Identify which cell holds the provided text, then report its [X, Y] central coordinate. 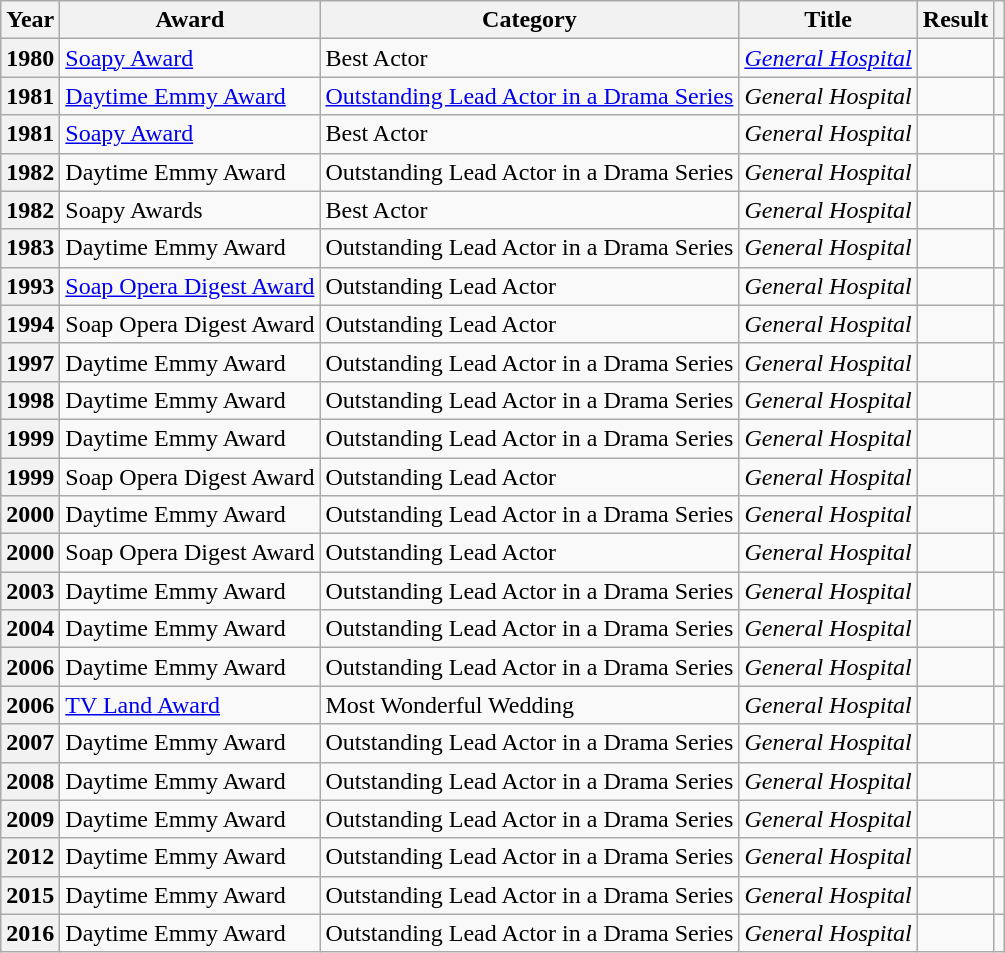
1997 [30, 362]
2004 [30, 629]
Category [530, 20]
Result [955, 20]
1980 [30, 58]
1993 [30, 286]
Title [828, 20]
Soapy Awards [190, 210]
2012 [30, 857]
2007 [30, 743]
1994 [30, 324]
Award [190, 20]
2016 [30, 933]
2008 [30, 781]
TV Land Award [190, 705]
Year [30, 20]
2015 [30, 895]
1983 [30, 248]
2009 [30, 819]
Most Wonderful Wedding [530, 705]
1998 [30, 400]
2003 [30, 591]
